For the text-containing cell, return its midpoint in [x, y] coordinate format. 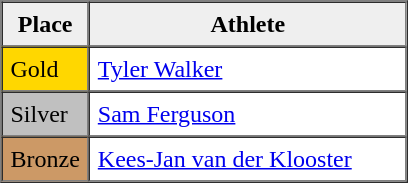
Athlete [248, 24]
Gold [46, 68]
Silver [46, 114]
Place [46, 24]
Kees-Jan van der Klooster [248, 158]
Bronze [46, 158]
Tyler Walker [248, 68]
Sam Ferguson [248, 114]
